Extract the (x, y) coordinate from the center of the cell holding the provided text.  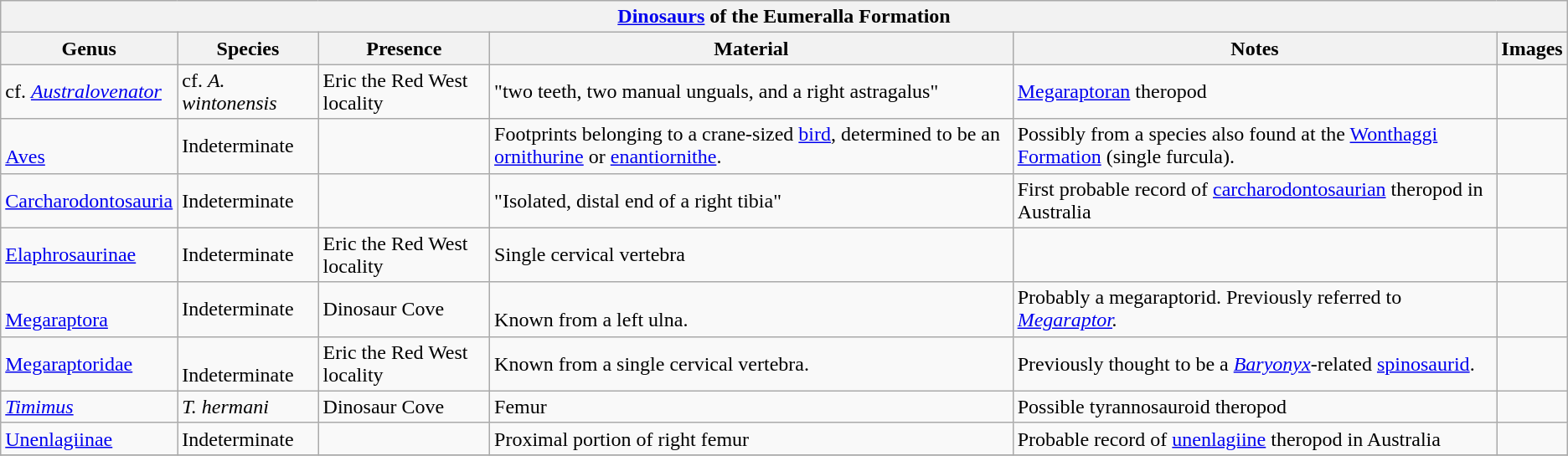
T. hermani (248, 407)
"Isolated, distal end of a right tibia" (752, 201)
Footprints belonging to a crane-sized bird, determined to be an ornithurine or enantiornithe. (752, 146)
Images (1532, 49)
Proximal portion of right femur (752, 438)
Carcharodontosauria (89, 201)
Dinosaurs of the Eumeralla Formation (784, 17)
Femur (752, 407)
Possibly from a species also found at the Wonthaggi Formation (single furcula). (1255, 146)
Species (248, 49)
Previously thought to be a Baryonyx-related spinosaurid. (1255, 363)
Material (752, 49)
cf. A. wintonensis (248, 92)
Megaraptora (89, 310)
Probable record of unenlagiine theropod in Australia (1255, 438)
Aves (89, 146)
"two teeth, two manual unguals, and a right astragalus" (752, 92)
Possible tyrannosauroid theropod (1255, 407)
Notes (1255, 49)
Presence (404, 49)
First probable record of carcharodontosaurian theropod in Australia (1255, 201)
Probably a megaraptorid. Previously referred to Megaraptor. (1255, 310)
Timimus (89, 407)
Known from a single cervical vertebra. (752, 363)
Elaphrosaurinae (89, 254)
cf. Australovenator (89, 92)
Unenlagiinae (89, 438)
Megaraptoran theropod (1255, 92)
Megaraptoridae (89, 363)
Known from a left ulna. (752, 310)
Single cervical vertebra (752, 254)
Genus (89, 49)
